Return the (x, y) coordinate for the center point of the cell that contains the specified text.  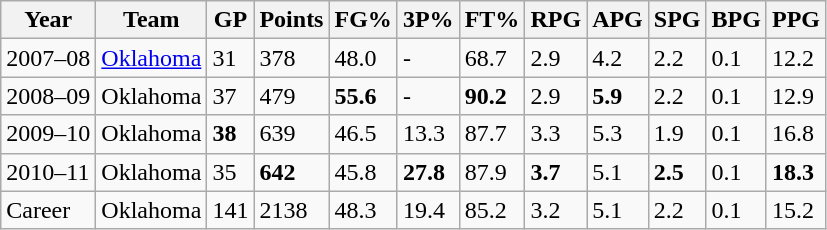
FG% (363, 20)
3.7 (556, 172)
12.2 (796, 58)
3P% (428, 20)
12.9 (796, 96)
BPG (736, 20)
Year (48, 20)
141 (230, 210)
RPG (556, 20)
4.2 (618, 58)
35 (230, 172)
45.8 (363, 172)
639 (292, 134)
27.8 (428, 172)
55.6 (363, 96)
31 (230, 58)
Points (292, 20)
19.4 (428, 210)
Team (152, 20)
378 (292, 58)
87.7 (492, 134)
479 (292, 96)
46.5 (363, 134)
90.2 (492, 96)
642 (292, 172)
85.2 (492, 210)
18.3 (796, 172)
48.3 (363, 210)
15.2 (796, 210)
3.2 (556, 210)
16.8 (796, 134)
2138 (292, 210)
2007–08 (48, 58)
68.7 (492, 58)
3.3 (556, 134)
APG (618, 20)
48.0 (363, 58)
SPG (677, 20)
GP (230, 20)
2010–11 (48, 172)
87.9 (492, 172)
38 (230, 134)
2009–10 (48, 134)
5.9 (618, 96)
13.3 (428, 134)
37 (230, 96)
5.3 (618, 134)
Career (48, 210)
1.9 (677, 134)
2.5 (677, 172)
PPG (796, 20)
FT% (492, 20)
2008–09 (48, 96)
